Extract the (X, Y) coordinate from the center of the cell holding the provided text.  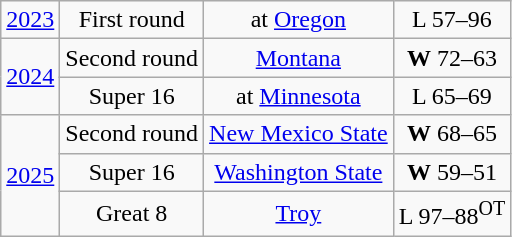
at Minnesota (299, 96)
2023 (30, 20)
W 59–51 (452, 172)
W 68–65 (452, 134)
L 97–88OT (452, 214)
Montana (299, 58)
Great 8 (132, 214)
New Mexico State (299, 134)
L 65–69 (452, 96)
2024 (30, 77)
Washington State (299, 172)
L 57–96 (452, 20)
at Oregon (299, 20)
First round (132, 20)
2025 (30, 176)
Troy (299, 214)
W 72–63 (452, 58)
